Find where the given text appears and provide that cell's center as (x, y) coordinate. 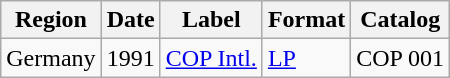
Label (211, 20)
Germany (51, 58)
Date (130, 20)
Catalog (400, 20)
LP (306, 58)
Region (51, 20)
Format (306, 20)
COP 001 (400, 58)
COP Intl. (211, 58)
1991 (130, 58)
